Search for the cell housing the specified text and yield its (x, y) center coordinate. 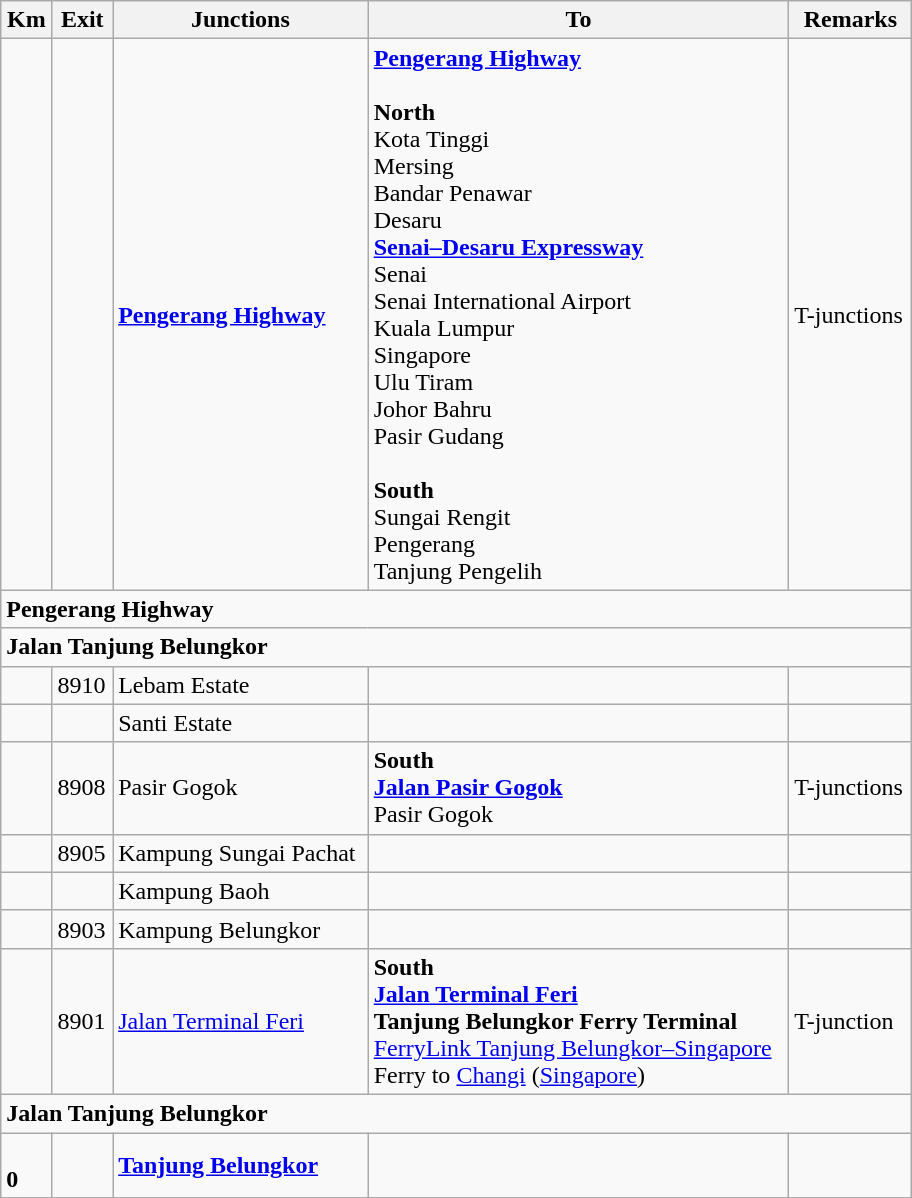
Pasir Gogok (241, 788)
Jalan Terminal Feri (241, 1021)
8901 (82, 1021)
Km (26, 20)
Junctions (241, 20)
South Jalan Pasir GogokPasir Gogok (578, 788)
South Jalan Terminal FeriTanjung Belungkor Ferry Terminal FerryLink Tanjung Belungkor–SingaporeFerry to Changi (Singapore) (578, 1021)
Exit (82, 20)
8903 (82, 929)
Lebam Estate (241, 685)
Kampung Belungkor (241, 929)
T-junction (850, 1021)
8905 (82, 853)
Santi Estate (241, 723)
Remarks (850, 20)
To (578, 20)
8908 (82, 788)
Kampung Sungai Pachat (241, 853)
Kampung Baoh (241, 891)
0 (26, 1164)
8910 (82, 685)
Tanjung Belungkor (241, 1164)
